Return the (X, Y) coordinate for the center point of the cell that contains the specified text.  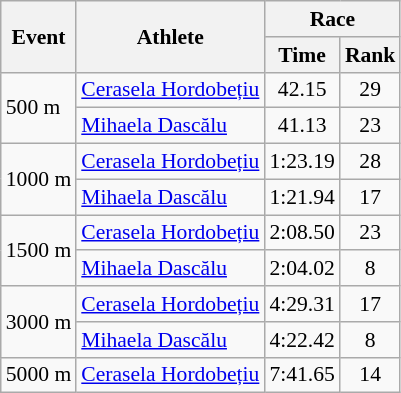
1000 m (38, 180)
14 (370, 375)
Time (302, 55)
29 (370, 90)
1500 m (38, 250)
4:29.31 (302, 304)
Rank (370, 55)
4:22.42 (302, 340)
28 (370, 162)
1:23.19 (302, 162)
1:21.94 (302, 197)
7:41.65 (302, 375)
2:08.50 (302, 233)
Athlete (170, 36)
500 m (38, 108)
3000 m (38, 322)
42.15 (302, 90)
2:04.02 (302, 269)
5000 m (38, 375)
Race (332, 19)
41.13 (302, 126)
Event (38, 36)
